Return [X, Y] of the center of cell containing provided text 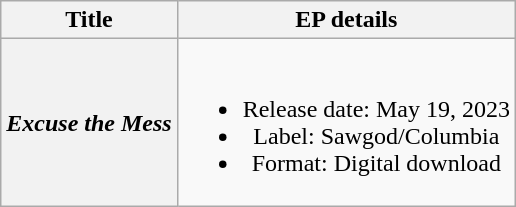
Release date: May 19, 2023Label: Sawgod/ColumbiaFormat: Digital download [346, 122]
Excuse the Mess [89, 122]
Title [89, 20]
EP details [346, 20]
